Return the (x, y) coordinate for the center point of the cell that contains the specified text.  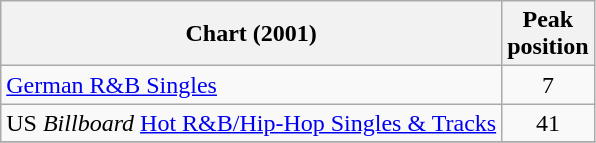
US Billboard Hot R&B/Hip-Hop Singles & Tracks (252, 123)
Chart (2001) (252, 34)
German R&B Singles (252, 85)
7 (548, 85)
Peakposition (548, 34)
41 (548, 123)
